Identify which cell holds the provided text, then report its (X, Y) central coordinate. 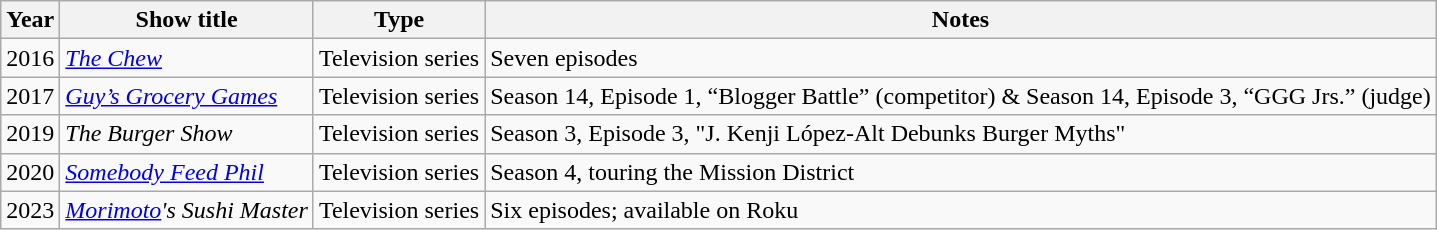
Notes (961, 20)
2020 (30, 172)
Year (30, 20)
Seven episodes (961, 58)
Morimoto's Sushi Master (187, 210)
Show title (187, 20)
Somebody Feed Phil (187, 172)
Season 3, Episode 3, "J. Kenji López-Alt Debunks Burger Myths" (961, 134)
Type (398, 20)
2017 (30, 96)
Guy’s Grocery Games (187, 96)
2016 (30, 58)
The Chew (187, 58)
2023 (30, 210)
Season 14, Episode 1, “Blogger Battle” (competitor) & Season 14, Episode 3, “GGG Jrs.” (judge) (961, 96)
2019 (30, 134)
Six episodes; available on Roku (961, 210)
The Burger Show (187, 134)
Season 4, touring the Mission District (961, 172)
